Detect which cell encompasses the target text, then output its (x, y) center coordinate. 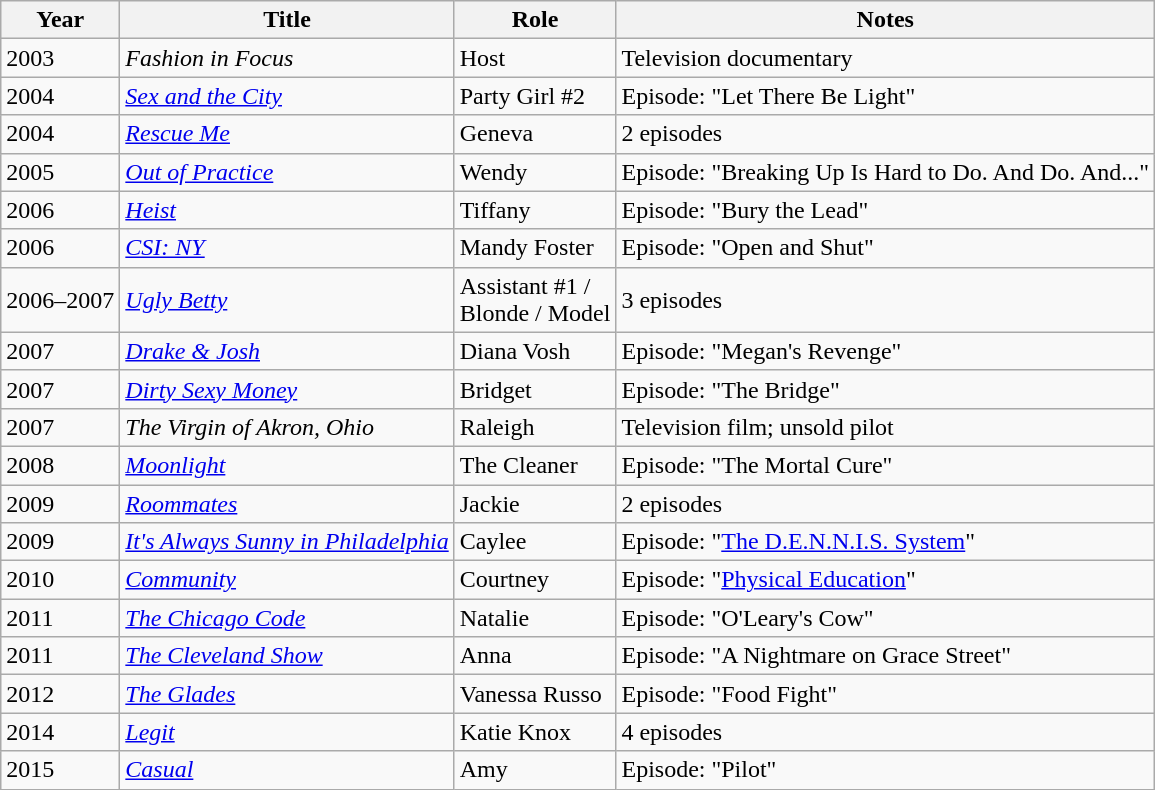
Party Girl #2 (535, 96)
Episode: "The D.E.N.N.I.S. System" (886, 542)
Moonlight (287, 465)
The Cleveland Show (287, 656)
It's Always Sunny in Philadelphia (287, 542)
Natalie (535, 618)
2012 (60, 694)
Ugly Betty (287, 300)
Drake & Josh (287, 351)
Katie Knox (535, 732)
The Chicago Code (287, 618)
Television film; unsold pilot (886, 427)
The Glades (287, 694)
Dirty Sexy Money (287, 389)
Episode: "Pilot" (886, 770)
Rescue Me (287, 134)
CSI: NY (287, 248)
Year (60, 20)
Jackie (535, 503)
The Cleaner (535, 465)
Courtney (535, 580)
Amy (535, 770)
Episode: "Physical Education" (886, 580)
Episode: "O'Leary's Cow" (886, 618)
Notes (886, 20)
Tiffany (535, 210)
Mandy Foster (535, 248)
Title (287, 20)
Episode: "Food Fight" (886, 694)
2014 (60, 732)
2010 (60, 580)
Episode: "Bury the Lead" (886, 210)
Episode: "The Mortal Cure" (886, 465)
2008 (60, 465)
Episode: "A Nightmare on Grace Street" (886, 656)
2015 (60, 770)
Roommates (287, 503)
Vanessa Russo (535, 694)
Anna (535, 656)
Role (535, 20)
Out of Practice (287, 172)
Host (535, 58)
Diana Vosh (535, 351)
Sex and the City (287, 96)
Episode: "Open and Shut" (886, 248)
Fashion in Focus (287, 58)
Raleigh (535, 427)
3 episodes (886, 300)
2003 (60, 58)
Legit (287, 732)
Episode: "The Bridge" (886, 389)
Episode: "Breaking Up Is Hard to Do. And Do. And..." (886, 172)
Community (287, 580)
Wendy (535, 172)
Episode: "Megan's Revenge" (886, 351)
2005 (60, 172)
Heist (287, 210)
Episode: "Let There Be Light" (886, 96)
The Virgin of Akron, Ohio (287, 427)
Assistant #1 /Blonde / Model (535, 300)
Geneva (535, 134)
Bridget (535, 389)
Caylee (535, 542)
Television documentary (886, 58)
Casual (287, 770)
4 episodes (886, 732)
2006–2007 (60, 300)
